Return (x, y) of the center of cell containing provided text 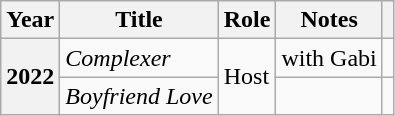
Boyfriend Love (139, 96)
2022 (30, 77)
Notes (329, 20)
with Gabi (329, 58)
Complexer (139, 58)
Title (139, 20)
Host (247, 77)
Year (30, 20)
Role (247, 20)
